Search for the cell housing the specified text and yield its [x, y] center coordinate. 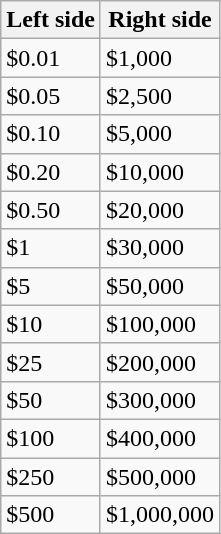
$50,000 [160, 286]
$0.50 [51, 210]
$200,000 [160, 362]
$2,500 [160, 96]
$100 [51, 438]
$500,000 [160, 477]
$500 [51, 515]
$1,000,000 [160, 515]
$0.10 [51, 134]
$5,000 [160, 134]
$250 [51, 477]
$1 [51, 248]
$50 [51, 400]
$25 [51, 362]
$400,000 [160, 438]
$0.20 [51, 172]
$0.01 [51, 58]
$100,000 [160, 324]
$0.05 [51, 96]
$300,000 [160, 400]
$30,000 [160, 248]
$1,000 [160, 58]
$5 [51, 286]
$20,000 [160, 210]
Left side [51, 20]
Right side [160, 20]
$10 [51, 324]
$10,000 [160, 172]
